Search for the cell housing the specified text and yield its [X, Y] center coordinate. 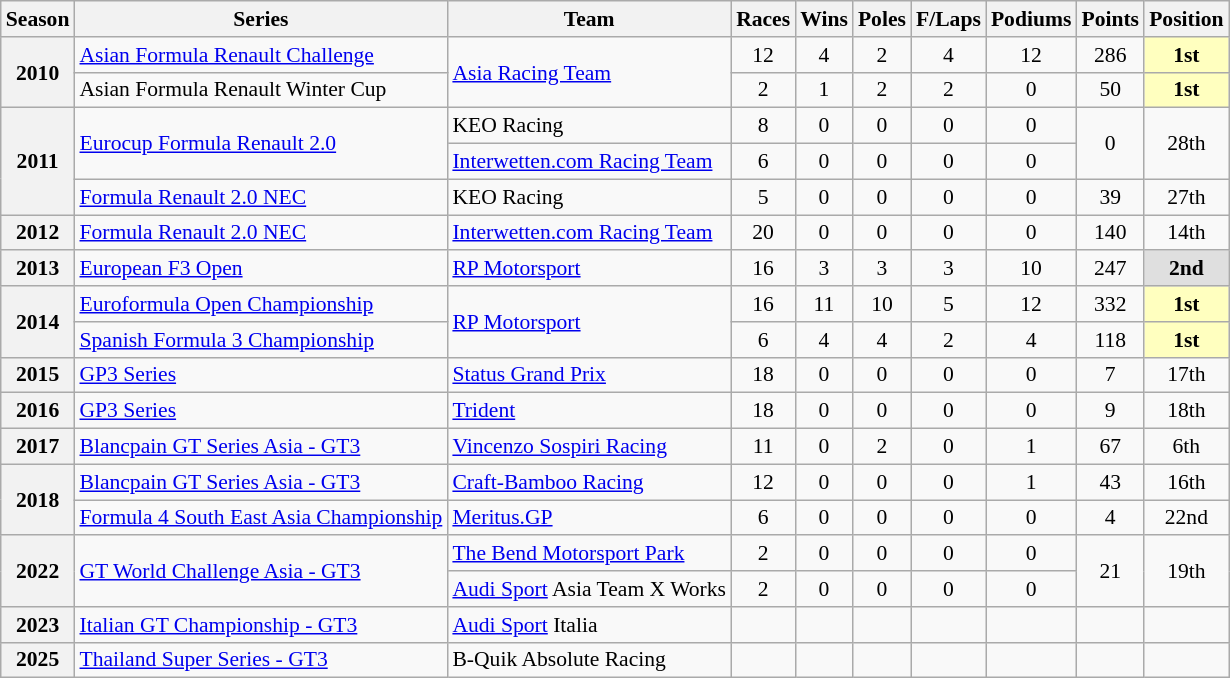
2017 [38, 447]
Thailand Super Series - GT3 [260, 660]
16th [1186, 482]
39 [1110, 197]
Euroformula Open Championship [260, 304]
Audi Sport Italia [589, 625]
2013 [38, 269]
Podiums [1032, 19]
2015 [38, 375]
Asian Formula Renault Challenge [260, 55]
GT World Challenge Asia - GT3 [260, 572]
247 [1110, 269]
Spanish Formula 3 Championship [260, 340]
Vincenzo Sospiri Racing [589, 447]
2nd [1186, 269]
Season [38, 19]
6th [1186, 447]
F/Laps [948, 19]
2012 [38, 233]
18th [1186, 411]
Eurocup Formula Renault 2.0 [260, 144]
2025 [38, 660]
Asian Formula Renault Winter Cup [260, 90]
2011 [38, 162]
Series [260, 19]
Team [589, 19]
140 [1110, 233]
28th [1186, 144]
European F3 Open [260, 269]
Points [1110, 19]
Poles [882, 19]
286 [1110, 55]
The Bend Motorsport Park [589, 554]
Wins [824, 19]
2022 [38, 572]
2014 [38, 322]
50 [1110, 90]
67 [1110, 447]
22nd [1186, 518]
17th [1186, 375]
2016 [38, 411]
43 [1110, 482]
21 [1110, 572]
20 [763, 233]
Status Grand Prix [589, 375]
Formula 4 South East Asia Championship [260, 518]
Italian GT Championship - GT3 [260, 625]
2023 [38, 625]
19th [1186, 572]
2018 [38, 500]
Meritus.GP [589, 518]
Craft-Bamboo Racing [589, 482]
Position [1186, 19]
Races [763, 19]
Asia Racing Team [589, 72]
Trident [589, 411]
27th [1186, 197]
7 [1110, 375]
14th [1186, 233]
118 [1110, 340]
8 [763, 126]
2010 [38, 72]
B-Quik Absolute Racing [589, 660]
332 [1110, 304]
9 [1110, 411]
Audi Sport Asia Team X Works [589, 589]
